Output the (X, Y) coordinate of the center of the cell containing the given text.  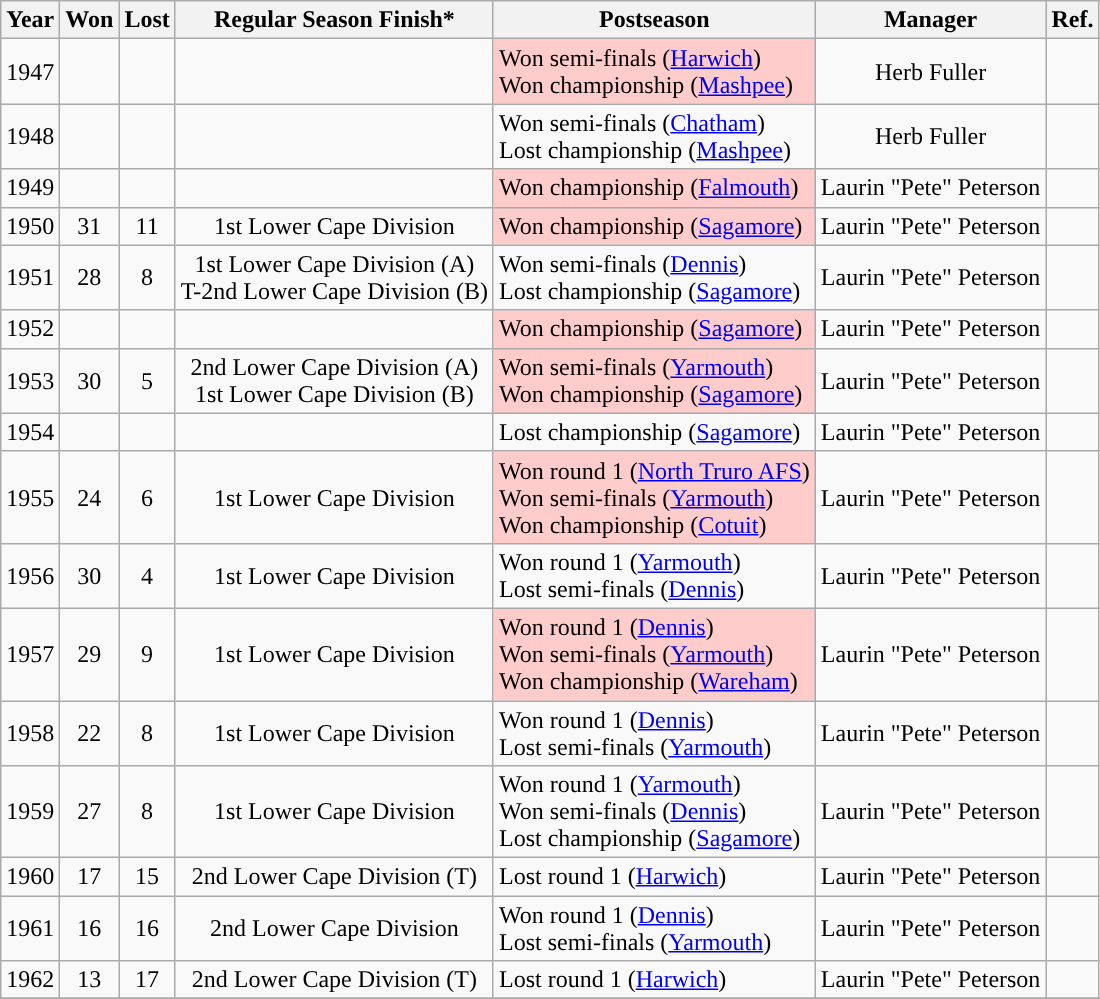
Year (30, 20)
28 (90, 278)
Lost (147, 20)
Won (90, 20)
Won semi-finals (Harwich)Won championship (Mashpee) (654, 72)
31 (90, 226)
1947 (30, 72)
15 (147, 877)
9 (147, 654)
Won round 1 (North Truro AFS)Won semi-finals (Yarmouth)Won championship (Cotuit) (654, 497)
1954 (30, 432)
1959 (30, 812)
22 (90, 732)
Won round 1 (Dennis)Won semi-finals (Yarmouth)Won championship (Wareham) (654, 654)
Manager (930, 20)
2nd Lower Cape Division (334, 928)
1951 (30, 278)
29 (90, 654)
1962 (30, 980)
6 (147, 497)
Won semi-finals (Yarmouth)Won championship (Sagamore) (654, 380)
2nd Lower Cape Division (A)1st Lower Cape Division (B) (334, 380)
1949 (30, 188)
1953 (30, 380)
1960 (30, 877)
Regular Season Finish* (334, 20)
Postseason (654, 20)
24 (90, 497)
1956 (30, 576)
1948 (30, 136)
Won round 1 (Yarmouth)Lost semi-finals (Dennis) (654, 576)
13 (90, 980)
1958 (30, 732)
4 (147, 576)
Ref. (1072, 20)
11 (147, 226)
1957 (30, 654)
1955 (30, 497)
Won semi-finals (Chatham)Lost championship (Mashpee) (654, 136)
Won semi-finals (Dennis)Lost championship (Sagamore) (654, 278)
1950 (30, 226)
1952 (30, 329)
Lost championship (Sagamore) (654, 432)
Won round 1 (Yarmouth)Won semi-finals (Dennis)Lost championship (Sagamore) (654, 812)
1st Lower Cape Division (A)T-2nd Lower Cape Division (B) (334, 278)
Won championship (Falmouth) (654, 188)
5 (147, 380)
27 (90, 812)
1961 (30, 928)
